For the text-containing cell, return its midpoint in [x, y] coordinate format. 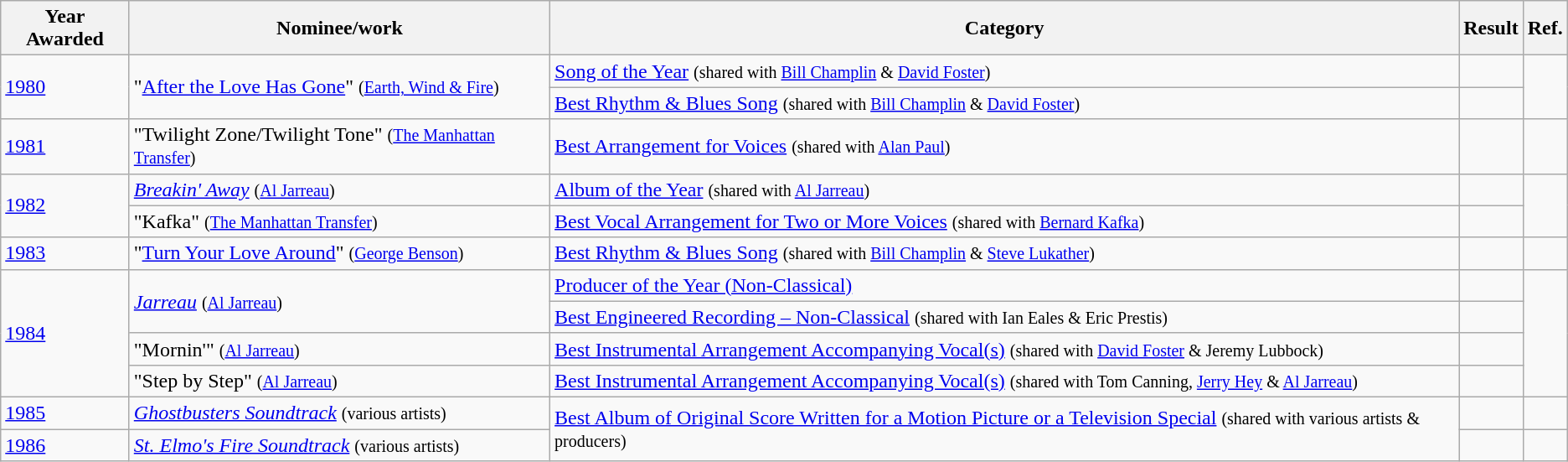
Result [1491, 29]
Nominee/work [339, 29]
Best Arrangement for Voices (shared with Alan Paul) [1005, 146]
"Kafka" (The Manhattan Transfer) [339, 221]
Best Instrumental Arrangement Accompanying Vocal(s) (shared with Tom Canning, Jerry Hey & Al Jarreau) [1005, 381]
1984 [65, 333]
"Turn Your Love Around" (George Benson) [339, 253]
Album of the Year (shared with Al Jarreau) [1005, 189]
"Step by Step" (Al Jarreau) [339, 381]
Category [1005, 29]
"After the Love Has Gone" (Earth, Wind & Fire) [339, 87]
1985 [65, 413]
1980 [65, 87]
Ghostbusters Soundtrack (various artists) [339, 413]
Breakin' Away (Al Jarreau) [339, 189]
Best Rhythm & Blues Song (shared with Bill Champlin & David Foster) [1005, 103]
Ref. [1545, 29]
1983 [65, 253]
1986 [65, 445]
Best Engineered Recording – Non-Classical (shared with Ian Eales & Eric Prestis) [1005, 317]
Jarreau (Al Jarreau) [339, 301]
Best Instrumental Arrangement Accompanying Vocal(s) (shared with David Foster & Jeremy Lubbock) [1005, 349]
"Mornin'" (Al Jarreau) [339, 349]
1982 [65, 205]
Year Awarded [65, 29]
Best Album of Original Score Written for a Motion Picture or a Television Special (shared with various artists & producers) [1005, 428]
Best Rhythm & Blues Song (shared with Bill Champlin & Steve Lukather) [1005, 253]
Best Vocal Arrangement for Two or More Voices (shared with Bernard Kafka) [1005, 221]
1981 [65, 146]
St. Elmo's Fire Soundtrack (various artists) [339, 445]
Song of the Year (shared with Bill Champlin & David Foster) [1005, 71]
"Twilight Zone/Twilight Tone" (The Manhattan Transfer) [339, 146]
Producer of the Year (Non-Classical) [1005, 285]
